For the text-containing cell, return its midpoint in [x, y] coordinate format. 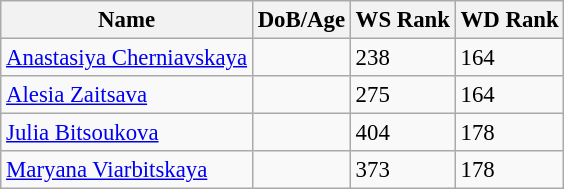
Anastasiya Cherniavskaya [127, 58]
WD Rank [510, 20]
Name [127, 20]
Alesia Zaitsava [127, 95]
WS Rank [402, 20]
Julia Bitsoukova [127, 133]
275 [402, 95]
238 [402, 58]
373 [402, 170]
404 [402, 133]
Maryana Viarbitskaya [127, 170]
DoB/Age [301, 20]
